Locate the cell with the specified text and output its [x, y] center coordinate. 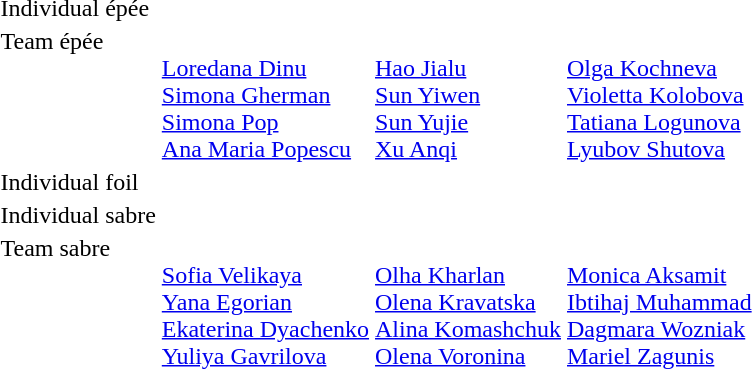
Hao JialuSun YiwenSun YujieXu Anqi [468, 95]
Loredana DinuSimona GhermanSimona PopAna Maria Popescu [265, 95]
